Return the [X, Y] coordinate for the center point of the cell that contains the specified text.  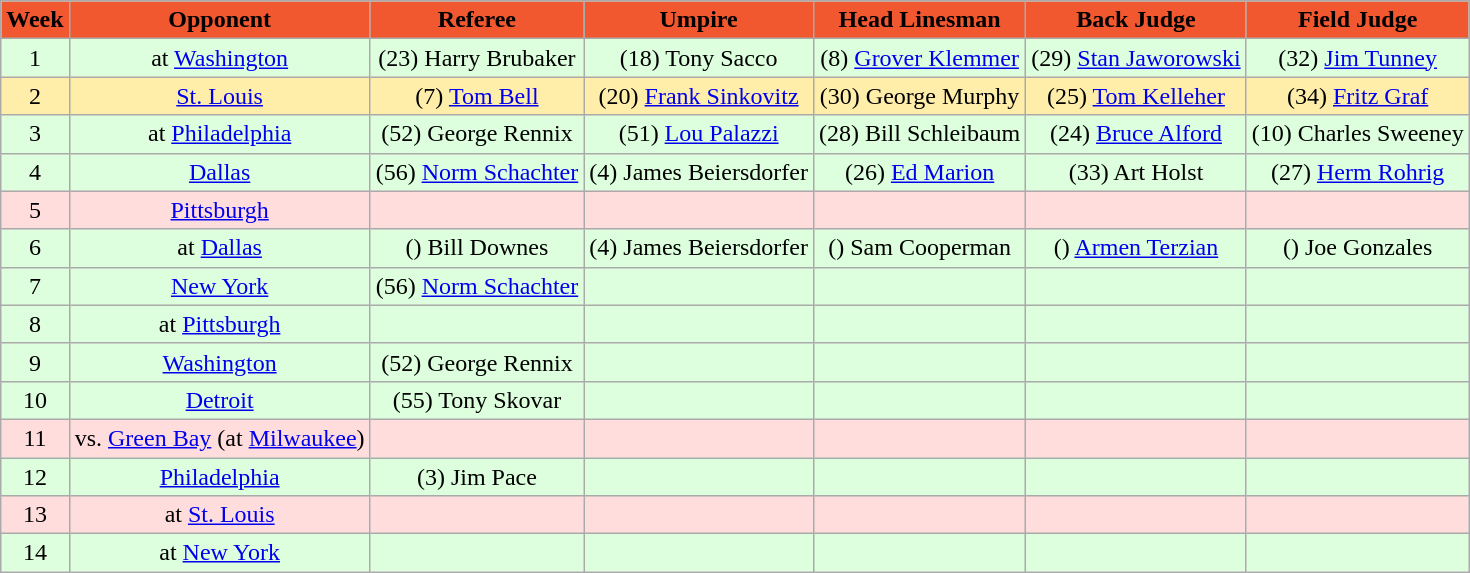
3 [35, 134]
10 [35, 400]
Philadelphia [220, 477]
(10) Charles Sweeney [1358, 134]
at St. Louis [220, 515]
(34) Fritz Graf [1358, 96]
St. Louis [220, 96]
9 [35, 362]
14 [35, 553]
Umpire [699, 20]
(7) Tom Bell [477, 96]
(33) Art Holst [1136, 172]
at Pittsburgh [220, 324]
at Philadelphia [220, 134]
(55) Tony Skovar [477, 400]
(23) Harry Brubaker [477, 58]
vs. Green Bay (at Milwaukee) [220, 438]
Pittsburgh [220, 210]
(27) Herm Rohrig [1358, 172]
6 [35, 248]
13 [35, 515]
(25) Tom Kelleher [1136, 96]
Washington [220, 362]
(30) George Murphy [919, 96]
7 [35, 286]
(24) Bruce Alford [1136, 134]
(20) Frank Sinkovitz [699, 96]
(18) Tony Sacco [699, 58]
(8) Grover Klemmer [919, 58]
() Sam Cooperman [919, 248]
(29) Stan Jaworowski [1136, 58]
(51) Lou Palazzi [699, 134]
() Joe Gonzales [1358, 248]
Field Judge [1358, 20]
1 [35, 58]
at Dallas [220, 248]
Opponent [220, 20]
2 [35, 96]
Back Judge [1136, 20]
New York [220, 286]
12 [35, 477]
at Washington [220, 58]
5 [35, 210]
Head Linesman [919, 20]
Detroit [220, 400]
(32) Jim Tunney [1358, 58]
Referee [477, 20]
(28) Bill Schleibaum [919, 134]
4 [35, 172]
at New York [220, 553]
Dallas [220, 172]
(26) Ed Marion [919, 172]
8 [35, 324]
(3) Jim Pace [477, 477]
11 [35, 438]
() Armen Terzian [1136, 248]
() Bill Downes [477, 248]
Week [35, 20]
